Search for the cell housing the specified text and yield its (x, y) center coordinate. 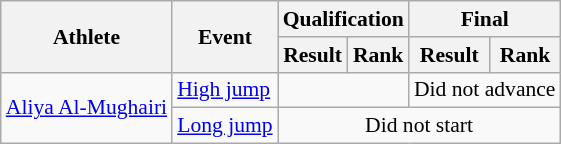
Did not start (420, 126)
Qualification (344, 19)
Athlete (86, 36)
Event (224, 36)
Did not advance (485, 90)
Long jump (224, 126)
Final (485, 19)
High jump (224, 90)
Aliya Al-Mughairi (86, 108)
